From the cell containing the given text, extract its center point as (x, y) coordinate. 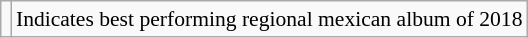
Indicates best performing regional mexican album of 2018 (270, 19)
